Extract the (X, Y) coordinate from the center of the cell holding the provided text.  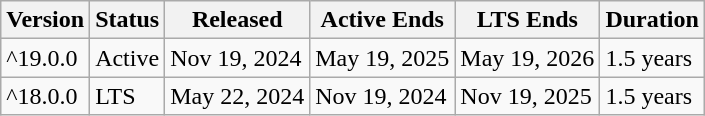
Duration (652, 20)
May 22, 2024 (238, 96)
^19.0.0 (46, 58)
Nov 19, 2025 (528, 96)
May 19, 2025 (382, 58)
LTS Ends (528, 20)
Active (128, 58)
LTS (128, 96)
Status (128, 20)
^18.0.0 (46, 96)
Version (46, 20)
May 19, 2026 (528, 58)
Released (238, 20)
Active Ends (382, 20)
